For the text-containing cell, return its midpoint in (X, Y) coordinate format. 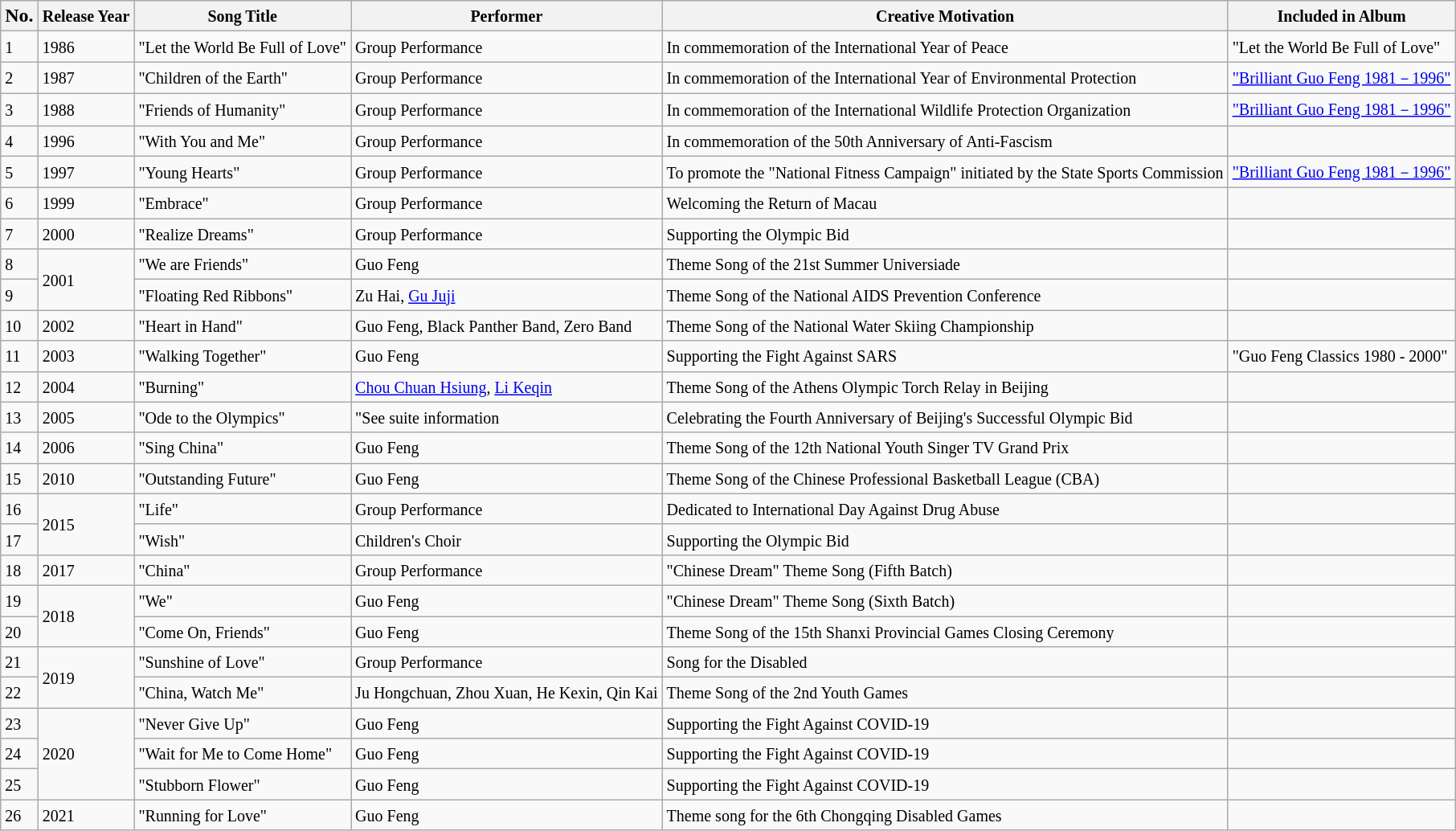
25 (19, 784)
"Running for Love" (243, 815)
In commemoration of the International Year of Environmental Protection (945, 78)
Theme Song of the National Water Skiing Championship (945, 325)
"Ode to the Olympics" (243, 417)
2005 (86, 417)
"See suite information (507, 417)
15 (19, 478)
10 (19, 325)
Theme Song of the 12th National Youth Singer TV Grand Prix (945, 448)
21 (19, 662)
Theme Song of the Chinese Professional Basketball League (CBA) (945, 478)
19 (19, 600)
"We are Friends" (243, 264)
"Burning" (243, 387)
2000 (86, 234)
1999 (86, 203)
5 (19, 172)
4 (19, 141)
Supporting the Fight Against SARS (945, 356)
1997 (86, 172)
"Heart in Hand" (243, 325)
"Children of the Earth" (243, 78)
"Wait for Me to Come Home" (243, 754)
Celebrating the Fourth Anniversary of Beijing's Successful Olympic Bid (945, 417)
Theme Song of the 2nd Youth Games (945, 693)
12 (19, 387)
2006 (86, 448)
Song Title (243, 16)
7 (19, 234)
9 (19, 295)
"Embrace" (243, 203)
1986 (86, 47)
1 (19, 47)
6 (19, 203)
2010 (86, 478)
Dedicated to International Day Against Drug Abuse (945, 509)
"Guo Feng Classics 1980 - 2000" (1342, 356)
"Young Hearts" (243, 172)
3 (19, 109)
18 (19, 570)
Release Year (86, 16)
"Stubborn Flower" (243, 784)
17 (19, 539)
26 (19, 815)
Theme Song of the National AIDS Prevention Conference (945, 295)
Theme Song of the 21st Summer Universiade (945, 264)
"Life" (243, 509)
Theme Song of the Athens Olympic Torch Relay in Beijing (945, 387)
To promote the "National Fitness Campaign" initiated by the State Sports Commission (945, 172)
"Come On, Friends" (243, 631)
Performer (507, 16)
Zu Hai, Gu Juji (507, 295)
"Realize Dreams" (243, 234)
11 (19, 356)
2021 (86, 815)
Theme Song of the 15th Shanxi Provincial Games Closing Ceremony (945, 631)
Guo Feng, Black Panther Band, Zero Band (507, 325)
2004 (86, 387)
Welcoming the Return of Macau (945, 203)
Children's Choir (507, 539)
Creative Motivation (945, 16)
"Chinese Dream" Theme Song (Fifth Batch) (945, 570)
20 (19, 631)
Ju Hongchuan, Zhou Xuan, He Kexin, Qin Kai (507, 693)
Chou Chuan Hsiung, Li Keqin (507, 387)
In commemoration of the International Wildlife Protection Organization (945, 109)
2001 (86, 280)
In commemoration of the International Year of Peace (945, 47)
2003 (86, 356)
2 (19, 78)
2015 (86, 524)
1996 (86, 141)
14 (19, 448)
"Sunshine of Love" (243, 662)
"China, Watch Me" (243, 693)
2002 (86, 325)
"Floating Red Ribbons" (243, 295)
23 (19, 723)
22 (19, 693)
2019 (86, 677)
"Wish" (243, 539)
"Outstanding Future" (243, 478)
1987 (86, 78)
24 (19, 754)
Theme song for the 6th Chongqing Disabled Games (945, 815)
Song for the Disabled (945, 662)
Included in Album (1342, 16)
16 (19, 509)
13 (19, 417)
"Chinese Dream" Theme Song (Sixth Batch) (945, 600)
No. (19, 16)
In commemoration of the 50th Anniversary of Anti-Fascism (945, 141)
2020 (86, 754)
"Never Give Up" (243, 723)
"We" (243, 600)
"China" (243, 570)
"Walking Together" (243, 356)
1988 (86, 109)
2017 (86, 570)
"With You and Me" (243, 141)
"Sing China" (243, 448)
2018 (86, 616)
"Friends of Humanity" (243, 109)
8 (19, 264)
